Output the (X, Y) coordinate of the center of the cell containing the given text.  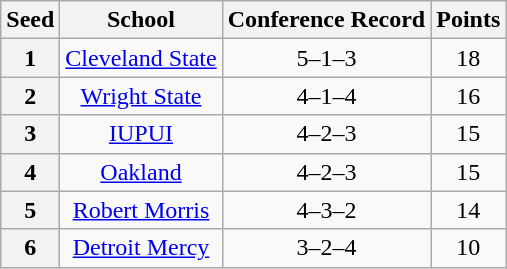
4–1–4 (326, 96)
6 (30, 248)
5 (30, 210)
4 (30, 172)
1 (30, 58)
School (141, 20)
Detroit Mercy (141, 248)
10 (468, 248)
14 (468, 210)
Conference Record (326, 20)
3 (30, 134)
Oakland (141, 172)
3–2–4 (326, 248)
IUPUI (141, 134)
18 (468, 58)
Wright State (141, 96)
5–1–3 (326, 58)
16 (468, 96)
2 (30, 96)
Points (468, 20)
Cleveland State (141, 58)
Robert Morris (141, 210)
Seed (30, 20)
4–3–2 (326, 210)
